From the cell containing the given text, extract its center point as [X, Y] coordinate. 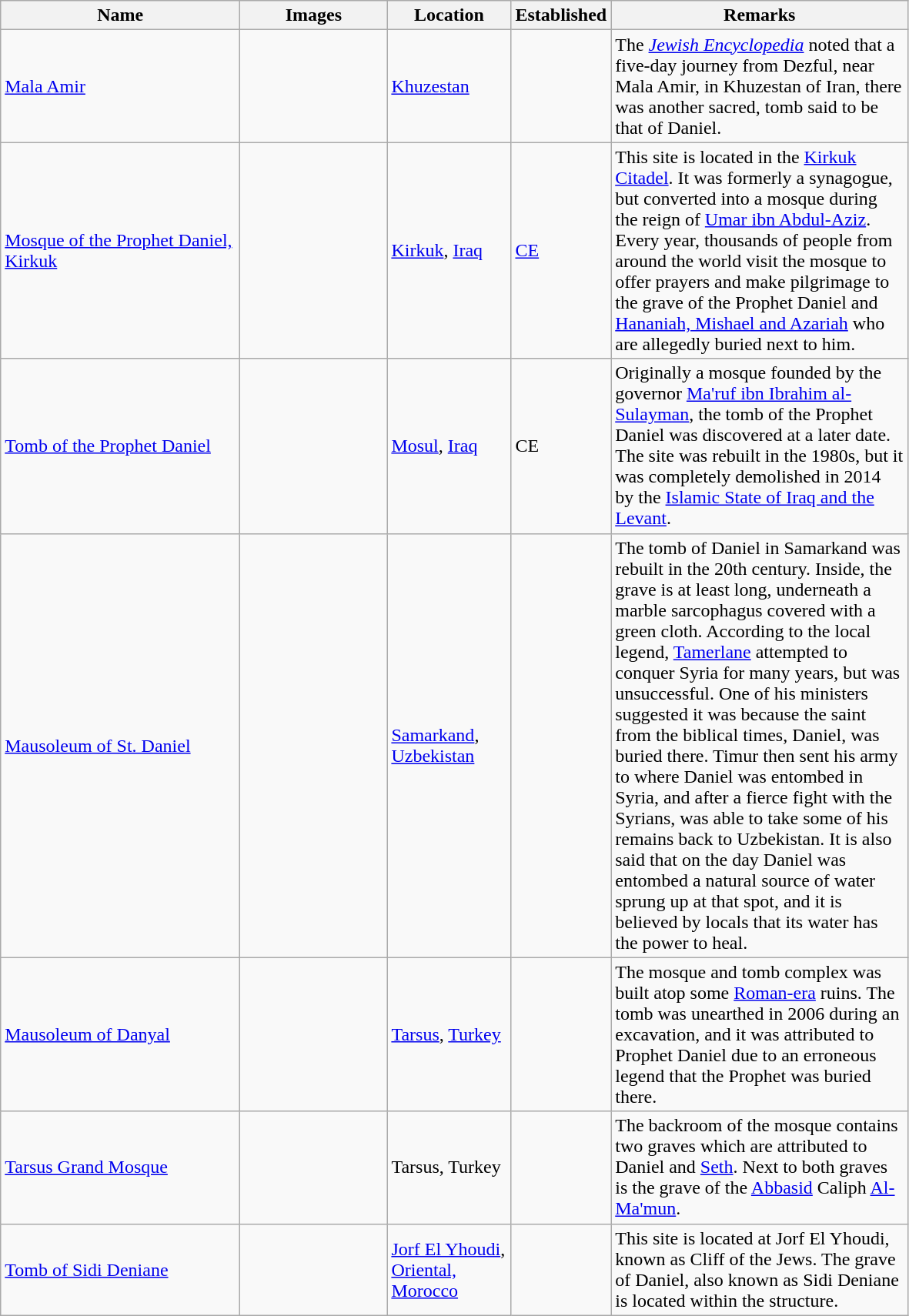
Kirkuk, Iraq [449, 251]
Tomb of the Prophet Daniel [120, 446]
Mosque of the Prophet Daniel, Kirkuk [120, 251]
Established [561, 15]
Mosul, Iraq [449, 446]
Samarkand, Uzbekistan [449, 745]
Tomb of Sidi Deniane [120, 1270]
Mausoleum of St. Daniel [120, 745]
Mausoleum of Danyal [120, 1034]
Remarks [760, 15]
Location [449, 15]
Name [120, 15]
Jorf El Yhoudi, Oriental, Morocco [449, 1270]
Khuzestan [449, 86]
Tarsus Grand Mosque [120, 1167]
Mala Amir [120, 86]
Images [314, 15]
This site is located at Jorf El Yhoudi, known as Cliff of the Jews. The grave of Daniel, also known as Sidi Deniane is located within the structure. [760, 1270]
